Return the [X, Y] coordinate for the center point of the cell that contains the specified text.  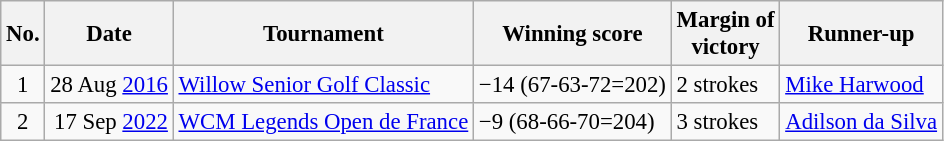
Willow Senior Golf Classic [323, 85]
1 [23, 85]
Margin ofvictory [726, 34]
Adilson da Silva [861, 122]
3 strokes [726, 122]
Winning score [573, 34]
Mike Harwood [861, 85]
2 strokes [726, 85]
Date [109, 34]
2 [23, 122]
28 Aug 2016 [109, 85]
Runner-up [861, 34]
−14 (67-63-72=202) [573, 85]
No. [23, 34]
−9 (68-66-70=204) [573, 122]
17 Sep 2022 [109, 122]
Tournament [323, 34]
WCM Legends Open de France [323, 122]
